Identify which cell holds the provided text, then report its [X, Y] central coordinate. 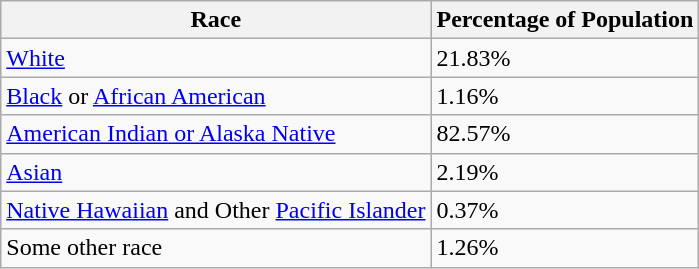
1.16% [565, 96]
Asian [216, 172]
2.19% [565, 172]
Native Hawaiian and Other Pacific Islander [216, 210]
White [216, 58]
21.83% [565, 58]
Some other race [216, 248]
82.57% [565, 134]
Black or African American [216, 96]
American Indian or Alaska Native [216, 134]
0.37% [565, 210]
Percentage of Population [565, 20]
1.26% [565, 248]
Race [216, 20]
